From the cell containing the given text, extract its center point as (X, Y) coordinate. 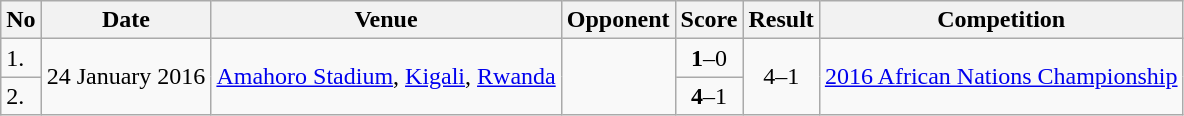
1–0 (709, 58)
Score (709, 20)
1. (21, 58)
Result (781, 20)
Venue (386, 20)
2. (21, 96)
Amahoro Stadium, Kigali, Rwanda (386, 77)
No (21, 20)
Date (126, 20)
2016 African Nations Championship (1001, 77)
Competition (1001, 20)
24 January 2016 (126, 77)
Opponent (618, 20)
